Scan for the cell matching the given text and deliver its (x, y) coordinate at center. 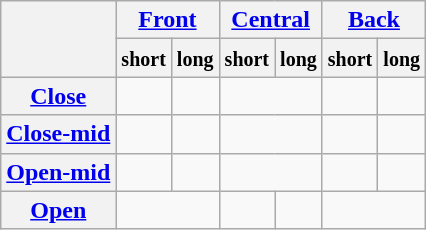
Front (168, 20)
Back (374, 20)
Close (58, 96)
Central (270, 20)
Open (58, 210)
Open-mid (58, 172)
Close-mid (58, 134)
